Locate the cell with the specified text and output its [x, y] center coordinate. 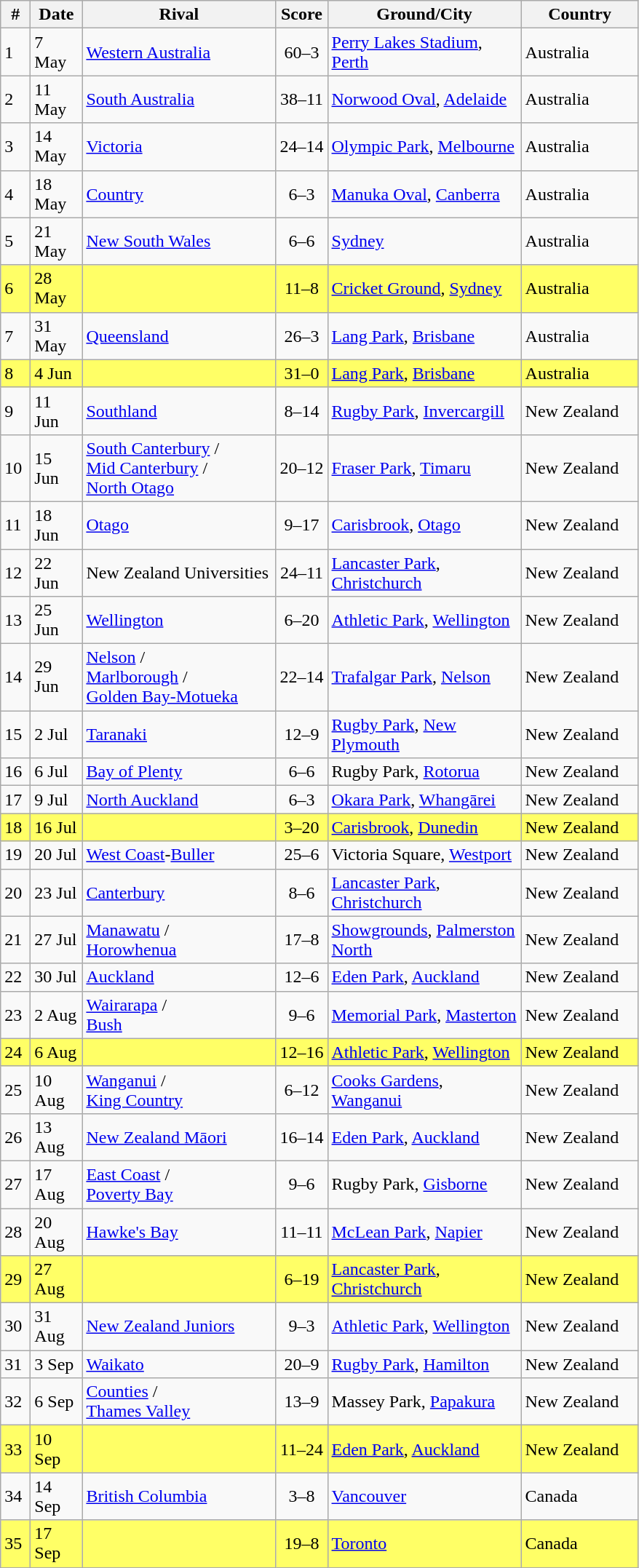
8–14 [301, 410]
1 [16, 52]
2 Jul [57, 735]
17 Aug [57, 1185]
3 Sep [57, 1364]
24–11 [301, 572]
Rugby Park, Hamilton [424, 1364]
13 Aug [57, 1137]
34 [16, 1496]
Taranaki [179, 735]
Rival [179, 15]
28 May [57, 288]
2 [16, 99]
23 [16, 1014]
32 [16, 1401]
Cooks Gardens, Wanganui [424, 1090]
17 [16, 800]
16 Jul [57, 827]
26–3 [301, 336]
Waikato [179, 1364]
21 May [57, 242]
Victoria Square, Westport [424, 855]
Score [301, 15]
31 Aug [57, 1327]
7 [16, 336]
17–8 [301, 940]
20–12 [301, 468]
10 Aug [57, 1090]
North Auckland [179, 800]
10 Sep [57, 1449]
New Zealand Māori [179, 1137]
6–12 [301, 1090]
24 [16, 1052]
Rugby Park, New Plymouth [424, 735]
31 [16, 1364]
Rugby Park, Rotorua [424, 772]
31–0 [301, 373]
3–20 [301, 827]
New Zealand Universities [179, 572]
11 [16, 525]
Okara Park, Whangārei [424, 800]
11 May [57, 99]
Rugby Park, Invercargill [424, 410]
25 [16, 1090]
Southland [179, 410]
Canterbury [179, 892]
29 Jun [57, 677]
Fraser Park, Timaru [424, 468]
East Coast /Poverty Bay [179, 1185]
New Zealand Juniors [179, 1327]
35 [16, 1544]
9–3 [301, 1327]
Date [57, 15]
Otago [179, 525]
West Coast-Buller [179, 855]
22–14 [301, 677]
South Australia [179, 99]
6 Jul [57, 772]
60–3 [301, 52]
Wellington [179, 620]
Hawke's Bay [179, 1231]
New South Wales [179, 242]
16 [16, 772]
10 [16, 468]
20 Aug [57, 1231]
13–9 [301, 1401]
Ground/City [424, 15]
16–14 [301, 1137]
Wanganui /King Country [179, 1090]
13 [16, 620]
Cricket Ground, Sydney [424, 288]
Trafalgar Park, Nelson [424, 677]
Bay of Plenty [179, 772]
20 Jul [57, 855]
12–16 [301, 1052]
31 May [57, 336]
Queensland [179, 336]
19–8 [301, 1544]
7 May [57, 52]
11–11 [301, 1231]
21 [16, 940]
22 Jun [57, 572]
18 [16, 827]
26 [16, 1137]
4 [16, 194]
14 May [57, 147]
30 [16, 1327]
South Canterbury /Mid Canterbury /North Otago [179, 468]
Nelson /Marlborough /Golden Bay-Motueka [179, 677]
Carisbrook, Otago [424, 525]
15 [16, 735]
British Columbia [179, 1496]
Rugby Park, Gisborne [424, 1185]
3 [16, 147]
Western Australia [179, 52]
11–8 [301, 288]
9 Jul [57, 800]
6 Sep [57, 1401]
9–17 [301, 525]
23 Jul [57, 892]
Vancouver [424, 1496]
11–24 [301, 1449]
18 May [57, 194]
5 [16, 242]
38–11 [301, 99]
Victoria [179, 147]
4 Jun [57, 373]
12 [16, 572]
2 Aug [57, 1014]
11 Jun [57, 410]
6 [16, 288]
Perry Lakes Stadium, Perth [424, 52]
8 [16, 373]
Toronto [424, 1544]
17 Sep [57, 1544]
Manawatu /Horowhenua [179, 940]
12–9 [301, 735]
25 Jun [57, 620]
14 [16, 677]
28 [16, 1231]
33 [16, 1449]
Showgrounds, Palmerston North [424, 940]
9 [16, 410]
6–19 [301, 1279]
18 Jun [57, 525]
Norwood Oval, Adelaide [424, 99]
Wairarapa /Bush [179, 1014]
Sydney [424, 242]
Memorial Park, Masterton [424, 1014]
Auckland [179, 977]
Massey Park, Papakura [424, 1401]
20–9 [301, 1364]
22 [16, 977]
Manuka Oval, Canberra [424, 194]
27 Jul [57, 940]
15 Jun [57, 468]
14 Sep [57, 1496]
McLean Park, Napier [424, 1231]
30 Jul [57, 977]
27 Aug [57, 1279]
19 [16, 855]
12–6 [301, 977]
Counties /Thames Valley [179, 1401]
20 [16, 892]
3–8 [301, 1496]
25–6 [301, 855]
6 Aug [57, 1052]
8–6 [301, 892]
24–14 [301, 147]
Olympic Park, Melbourne [424, 147]
27 [16, 1185]
6–20 [301, 620]
Carisbrook, Dunedin [424, 827]
29 [16, 1279]
# [16, 15]
